Capture the cell that displays the provided text and extract its [X, Y] central coordinate. 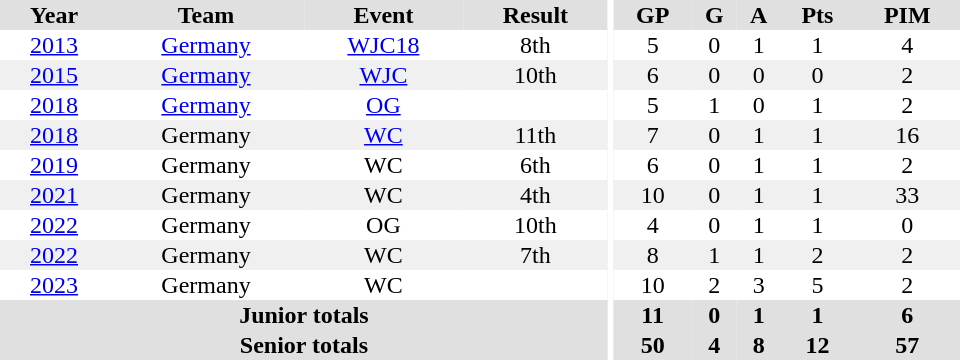
2019 [54, 165]
2021 [54, 195]
11 [652, 315]
PIM [908, 15]
GP [652, 15]
Year [54, 15]
2023 [54, 285]
12 [817, 345]
2013 [54, 45]
Result [536, 15]
57 [908, 345]
7th [536, 255]
Team [206, 15]
2015 [54, 75]
6th [536, 165]
WJC18 [384, 45]
4th [536, 195]
G [714, 15]
7 [652, 135]
Pts [817, 15]
WJC [384, 75]
33 [908, 195]
16 [908, 135]
3 [758, 285]
11th [536, 135]
Senior totals [304, 345]
8th [536, 45]
50 [652, 345]
Junior totals [304, 315]
Event [384, 15]
A [758, 15]
